Search for the cell housing the specified text and yield its [X, Y] center coordinate. 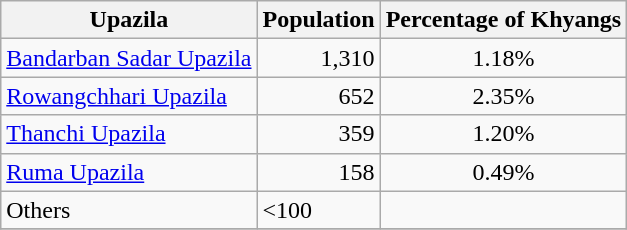
Thanchi Upazila [129, 134]
Population [318, 20]
158 [318, 172]
359 [318, 134]
652 [318, 96]
<100 [318, 210]
1,310 [318, 58]
0.49% [504, 172]
Upazila [129, 20]
Others [129, 210]
Ruma Upazila [129, 172]
Bandarban Sadar Upazila [129, 58]
Percentage of Khyangs [504, 20]
2.35% [504, 96]
Rowangchhari Upazila [129, 96]
1.20% [504, 134]
1.18% [504, 58]
